Pinpoint the cell where the given text exists, returning its [X, Y] midpoint coordinate. 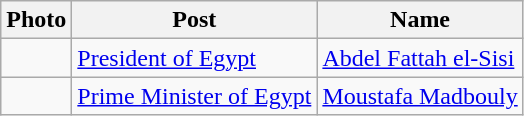
Prime Minister of Egypt [194, 96]
Abdel Fattah el-Sisi [420, 58]
President of Egypt [194, 58]
Name [420, 20]
Photo [36, 20]
Moustafa Madbouly [420, 96]
Post [194, 20]
